From the cell containing the given text, extract its center point as (x, y) coordinate. 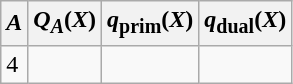
A (14, 23)
qdual(X) (246, 23)
QA(X) (65, 23)
qprim(X) (150, 23)
4 (14, 64)
